Capture the cell that displays the provided text and extract its (X, Y) central coordinate. 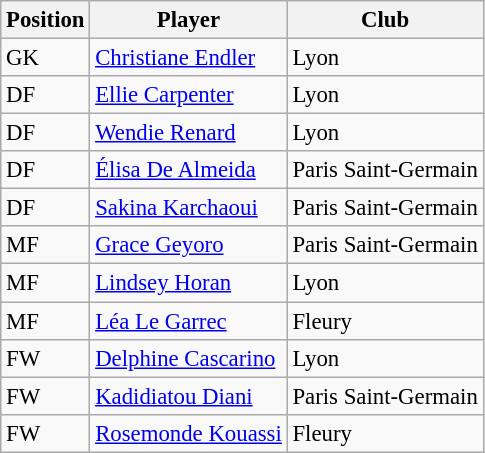
Ellie Carpenter (188, 95)
GK (46, 58)
Position (46, 20)
Christiane Endler (188, 58)
Player (188, 20)
Rosemonde Kouassi (188, 433)
Grace Geyoro (188, 245)
Élisa De Almeida (188, 170)
Club (385, 20)
Kadidiatou Diani (188, 396)
Wendie Renard (188, 133)
Léa Le Garrec (188, 321)
Sakina Karchaoui (188, 208)
Lindsey Horan (188, 283)
Delphine Cascarino (188, 358)
